Detect which cell encompasses the target text, then output its (X, Y) center coordinate. 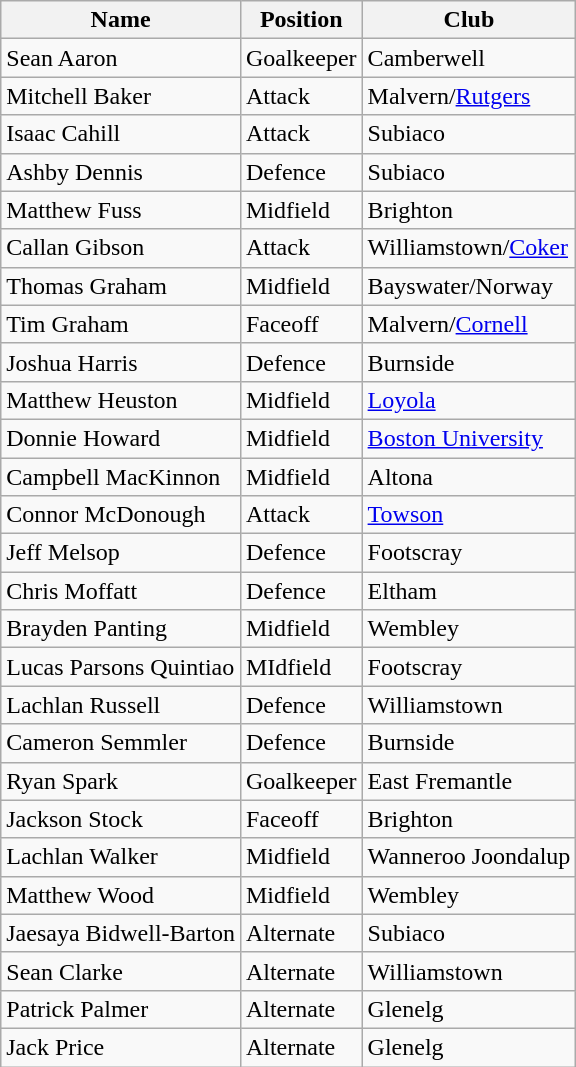
Boston University (469, 438)
Malvern/Cornell (469, 324)
Jackson Stock (121, 819)
Brayden Panting (121, 629)
Callan Gibson (121, 248)
Isaac Cahill (121, 134)
Mitchell Baker (121, 96)
Thomas Graham (121, 286)
Name (121, 20)
Sean Aaron (121, 58)
Eltham (469, 591)
Donnie Howard (121, 438)
Position (301, 20)
Jeff Melsop (121, 553)
Malvern/Rutgers (469, 96)
Chris Moffatt (121, 591)
Towson (469, 515)
Connor McDonough (121, 515)
Campbell MacKinnon (121, 477)
Jack Price (121, 1047)
Matthew Wood (121, 895)
MIdfield (301, 667)
Lucas Parsons Quintiao (121, 667)
Club (469, 20)
Cameron Semmler (121, 743)
Ashby Dennis (121, 172)
Tim Graham (121, 324)
Ryan Spark (121, 781)
Williamstown/Coker (469, 248)
Lachlan Russell (121, 705)
Jaesaya Bidwell-Barton (121, 933)
Lachlan Walker (121, 857)
Joshua Harris (121, 362)
Altona (469, 477)
East Fremantle (469, 781)
Patrick Palmer (121, 1009)
Camberwell (469, 58)
Matthew Fuss (121, 210)
Matthew Heuston (121, 400)
Wanneroo Joondalup (469, 857)
Sean Clarke (121, 971)
Loyola (469, 400)
Bayswater/Norway (469, 286)
